Provide the (X, Y) coordinate of the cell's center where the given text is located.  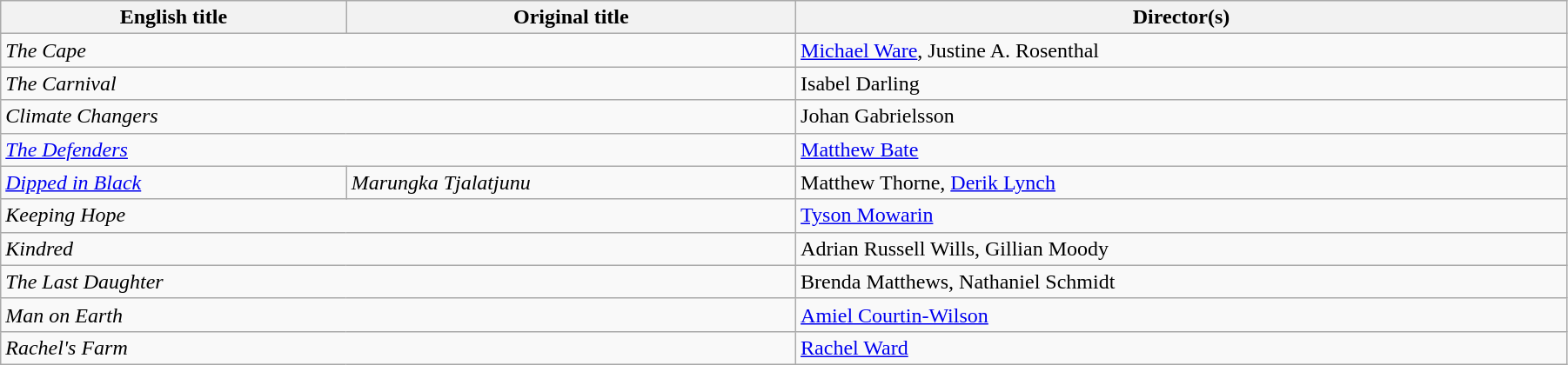
Marungka Tjalatjunu (571, 182)
The Last Daughter (399, 282)
Amiel Courtin-Wilson (1182, 315)
Dipped in Black (174, 182)
Matthew Thorne, Derik Lynch (1182, 182)
Brenda Matthews, Nathaniel Schmidt (1182, 282)
Rachel Ward (1182, 348)
Johan Gabrielsson (1182, 116)
Keeping Hope (399, 216)
Rachel's Farm (399, 348)
English title (174, 17)
Kindred (399, 249)
Original title (571, 17)
The Carnival (399, 83)
Director(s) (1182, 17)
Michael Ware, Justine A. Rosenthal (1182, 50)
The Defenders (399, 149)
Tyson Mowarin (1182, 216)
The Cape (399, 50)
Climate Changers (399, 116)
Adrian Russell Wills, Gillian Moody (1182, 249)
Man on Earth (399, 315)
Isabel Darling (1182, 83)
Matthew Bate (1182, 149)
